From the cell containing the given text, extract its center point as [x, y] coordinate. 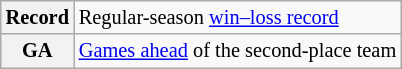
Regular-season win–loss record [238, 17]
GA [38, 51]
Record [38, 17]
Games ahead of the second-place team [238, 51]
